Extract the (x, y) coordinate from the center of the cell holding the provided text.  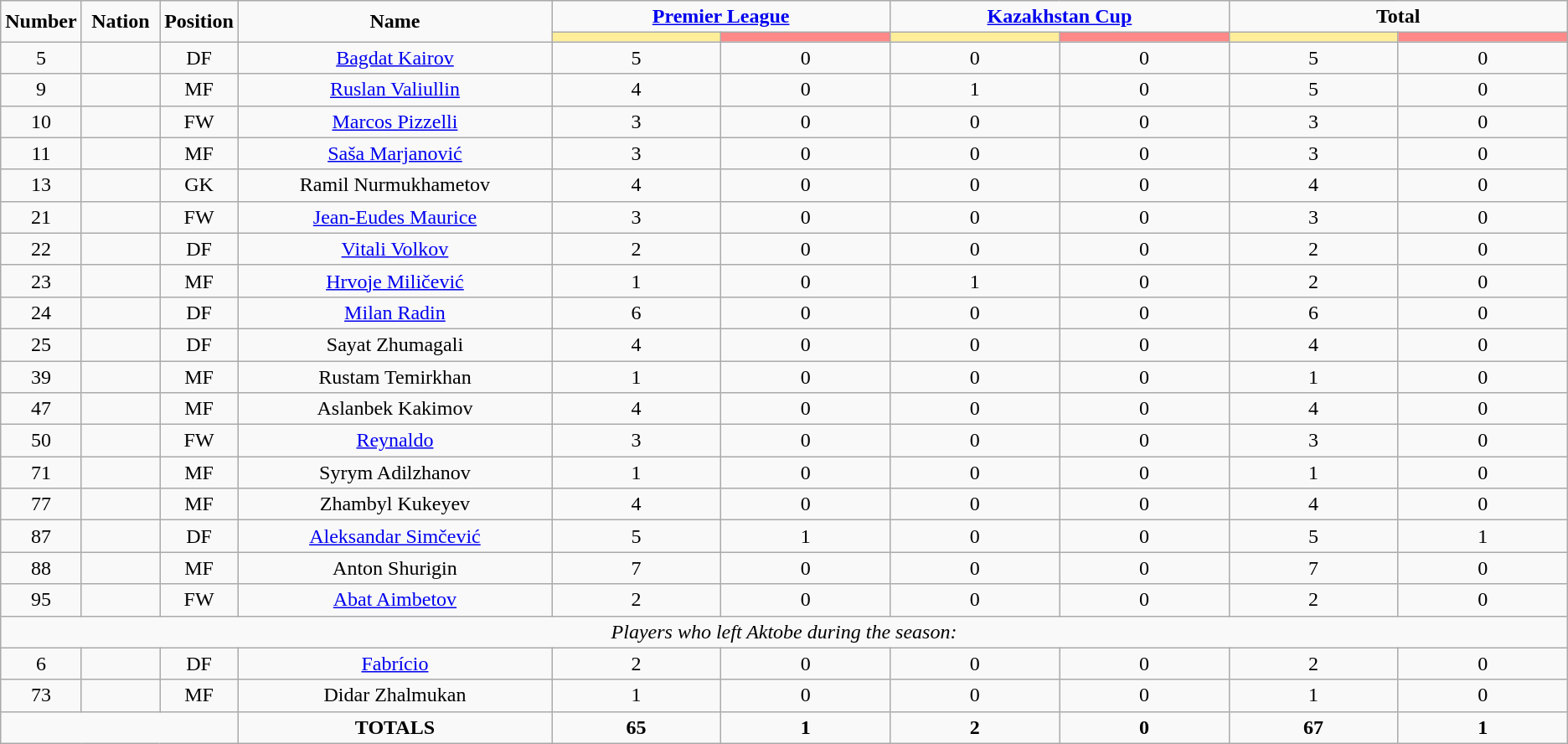
Players who left Aktobe during the season: (784, 632)
95 (41, 600)
71 (41, 473)
GK (199, 185)
21 (41, 217)
Anton Shurigin (395, 568)
Kazakhstan Cup (1060, 17)
Milan Radin (395, 313)
77 (41, 504)
TOTALS (395, 727)
Aslanbek Kakimov (395, 409)
87 (41, 536)
Total (1398, 17)
Ruslan Valiullin (395, 90)
Nation (121, 22)
Didar Zhalmukan (395, 695)
39 (41, 376)
50 (41, 441)
Reynaldo (395, 441)
Ramil Nurmukhametov (395, 185)
Marcos Pizzelli (395, 121)
Rustam Temirkhan (395, 376)
24 (41, 313)
88 (41, 568)
65 (636, 727)
Bagdat Kairov (395, 58)
Position (199, 22)
Syrym Adilzhanov (395, 473)
47 (41, 409)
23 (41, 281)
9 (41, 90)
Premier League (720, 17)
Vitali Volkov (395, 249)
13 (41, 185)
10 (41, 121)
Hrvoje Miličević (395, 281)
Zhambyl Kukeyev (395, 504)
25 (41, 344)
73 (41, 695)
Jean-Eudes Maurice (395, 217)
11 (41, 153)
Sayat Zhumagali (395, 344)
Fabrício (395, 664)
67 (1313, 727)
Abat Aimbetov (395, 600)
Number (41, 22)
22 (41, 249)
Saša Marjanović (395, 153)
Name (395, 22)
Aleksandar Simčević (395, 536)
